Capture the cell that displays the provided text and extract its (x, y) central coordinate. 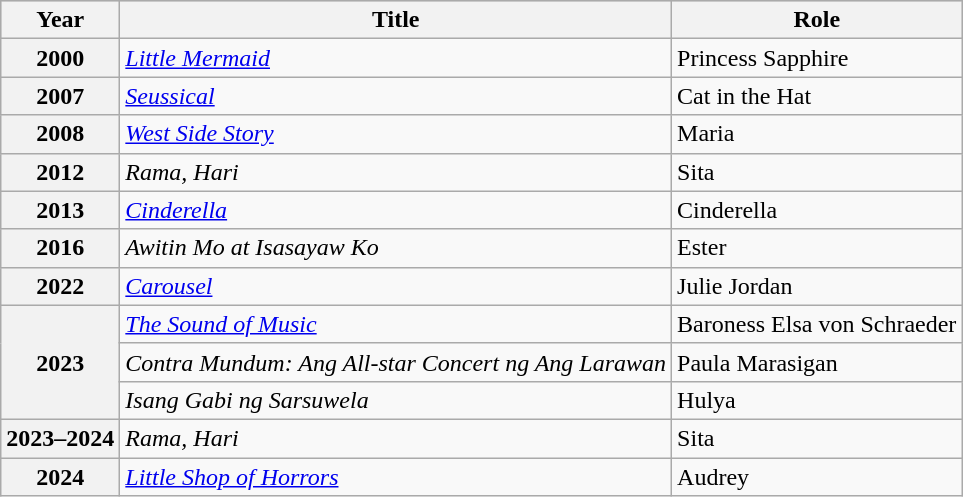
Isang Gabi ng Sarsuwela (396, 400)
Maria (817, 134)
West Side Story (396, 134)
Baroness Elsa von Schraeder (817, 324)
Awitin Mo at Isasayaw Ko (396, 248)
Carousel (396, 286)
2008 (60, 134)
2024 (60, 477)
2000 (60, 58)
Contra Mundum: Ang All-star Concert ng Ang Larawan (396, 362)
The Sound of Music (396, 324)
Role (817, 20)
Little Mermaid (396, 58)
Hulya (817, 400)
Paula Marasigan (817, 362)
Year (60, 20)
Little Shop of Horrors (396, 477)
2016 (60, 248)
Title (396, 20)
2012 (60, 172)
Princess Sapphire (817, 58)
Seussical (396, 96)
2007 (60, 96)
Cat in the Hat (817, 96)
2023–2024 (60, 438)
Ester (817, 248)
2023 (60, 362)
2013 (60, 210)
Julie Jordan (817, 286)
2022 (60, 286)
Audrey (817, 477)
